Return the (X, Y) coordinate for the center point of the cell that contains the specified text.  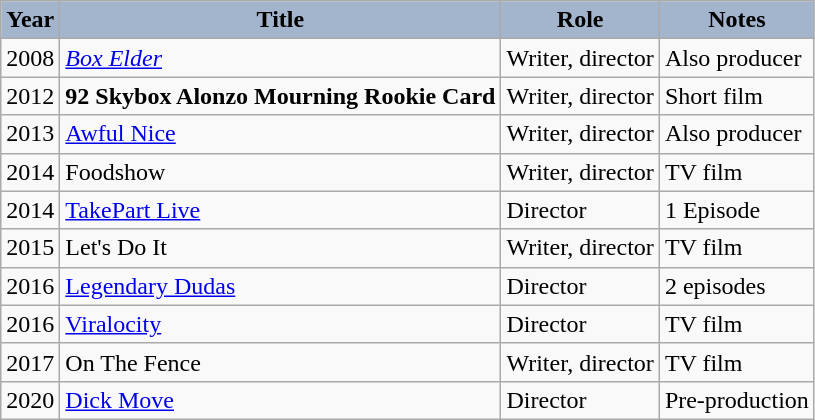
Role (580, 20)
2020 (30, 400)
Short film (736, 96)
1 Episode (736, 210)
Viralocity (280, 324)
TakePart Live (280, 210)
Awful Nice (280, 134)
Notes (736, 20)
Let's Do It (280, 248)
Foodshow (280, 172)
On The Fence (280, 362)
92 Skybox Alonzo Mourning Rookie Card (280, 96)
Title (280, 20)
Box Elder (280, 58)
2013 (30, 134)
2012 (30, 96)
Year (30, 20)
2 episodes (736, 286)
Dick Move (280, 400)
2017 (30, 362)
Pre-production (736, 400)
2015 (30, 248)
2008 (30, 58)
Legendary Dudas (280, 286)
